Pinpoint the cell where the given text exists, returning its [X, Y] midpoint coordinate. 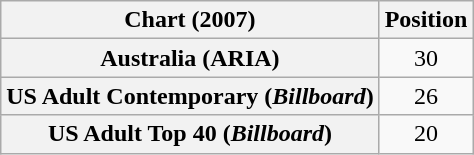
Chart (2007) [190, 20]
Position [426, 20]
Australia (ARIA) [190, 58]
US Adult Contemporary (Billboard) [190, 96]
US Adult Top 40 (Billboard) [190, 134]
26 [426, 96]
30 [426, 58]
20 [426, 134]
